Output the [X, Y] coordinate of the center of the cell containing the given text.  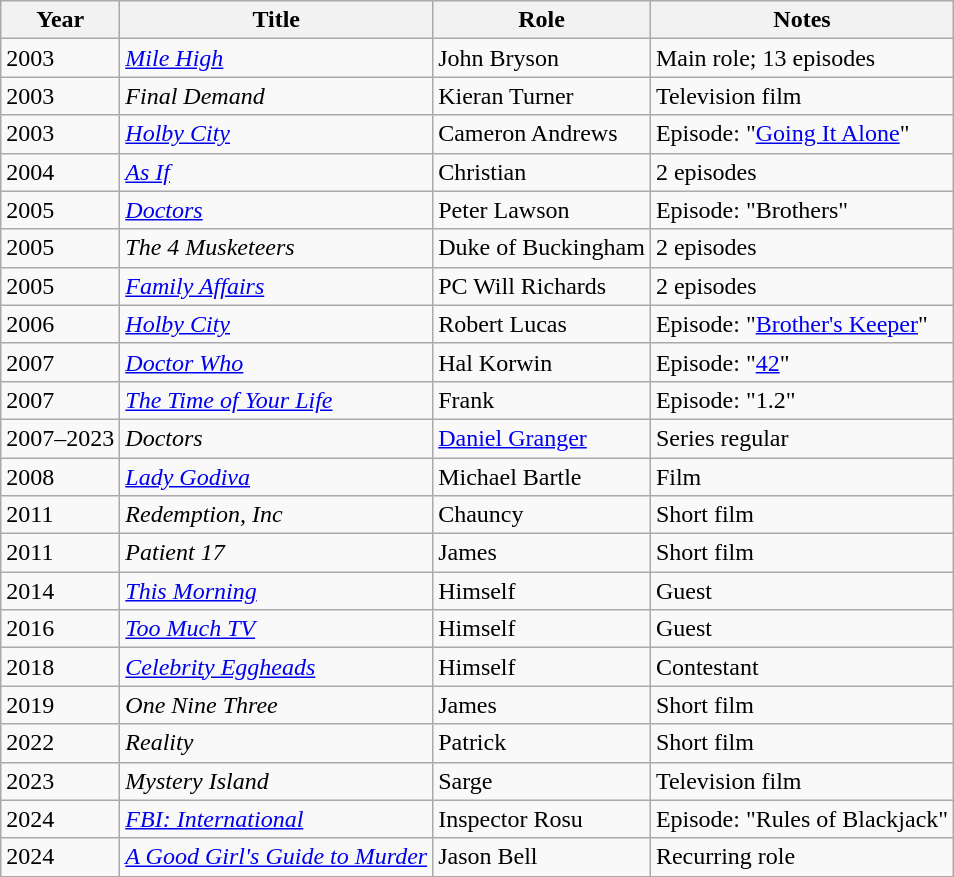
Role [542, 20]
2014 [60, 591]
FBI: International [276, 819]
2023 [60, 781]
Episode: "Rules of Blackjack" [802, 819]
2007–2023 [60, 438]
2022 [60, 743]
Celebrity Eggheads [276, 667]
Hal Korwin [542, 362]
Christian [542, 172]
2018 [60, 667]
Patrick [542, 743]
2008 [60, 477]
Frank [542, 400]
This Morning [276, 591]
Final Demand [276, 96]
Film [802, 477]
2016 [60, 629]
Series regular [802, 438]
Contestant [802, 667]
Jason Bell [542, 857]
Redemption, Inc [276, 515]
Recurring role [802, 857]
Main role; 13 episodes [802, 58]
Episode: "42" [802, 362]
The 4 Musketeers [276, 248]
Notes [802, 20]
Too Much TV [276, 629]
Episode: "Brothers" [802, 210]
Patient 17 [276, 553]
The Time of Your Life [276, 400]
John Bryson [542, 58]
Episode: "Brother's Keeper" [802, 324]
Mile High [276, 58]
2004 [60, 172]
Reality [276, 743]
As If [276, 172]
A Good Girl's Guide to Murder [276, 857]
Lady Godiva [276, 477]
Kieran Turner [542, 96]
Michael Bartle [542, 477]
2019 [60, 705]
2006 [60, 324]
Doctor Who [276, 362]
Chauncy [542, 515]
Sarge [542, 781]
Family Affairs [276, 286]
Cameron Andrews [542, 134]
Year [60, 20]
Robert Lucas [542, 324]
Peter Lawson [542, 210]
Title [276, 20]
Inspector Rosu [542, 819]
PC Will Richards [542, 286]
Duke of Buckingham [542, 248]
Episode: "Going It Alone" [802, 134]
Daniel Granger [542, 438]
Episode: "1.2" [802, 400]
Mystery Island [276, 781]
One Nine Three [276, 705]
